Identify which cell holds the provided text, then report its [X, Y] central coordinate. 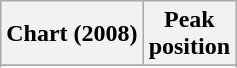
Chart (2008) [72, 34]
Peak position [189, 34]
